Output the [X, Y] coordinate of the center of the cell containing the given text.  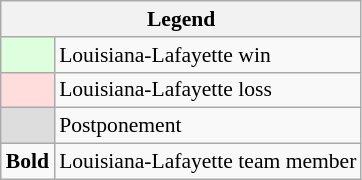
Louisiana-Lafayette team member [208, 162]
Louisiana-Lafayette loss [208, 90]
Legend [182, 19]
Bold [28, 162]
Louisiana-Lafayette win [208, 55]
Postponement [208, 126]
